Detect which cell encompasses the target text, then output its (X, Y) center coordinate. 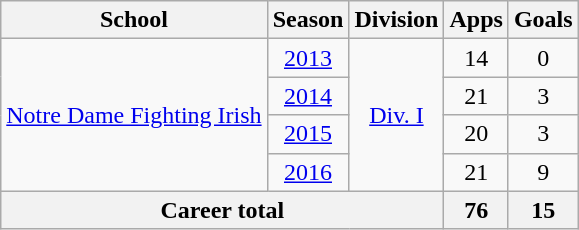
2016 (308, 172)
Career total (222, 210)
2013 (308, 58)
15 (543, 210)
Goals (543, 20)
Div. I (396, 115)
2014 (308, 96)
20 (476, 134)
Division (396, 20)
0 (543, 58)
Season (308, 20)
9 (543, 172)
Notre Dame Fighting Irish (134, 115)
School (134, 20)
2015 (308, 134)
Apps (476, 20)
76 (476, 210)
14 (476, 58)
